Identify which cell holds the provided text, then report its (X, Y) central coordinate. 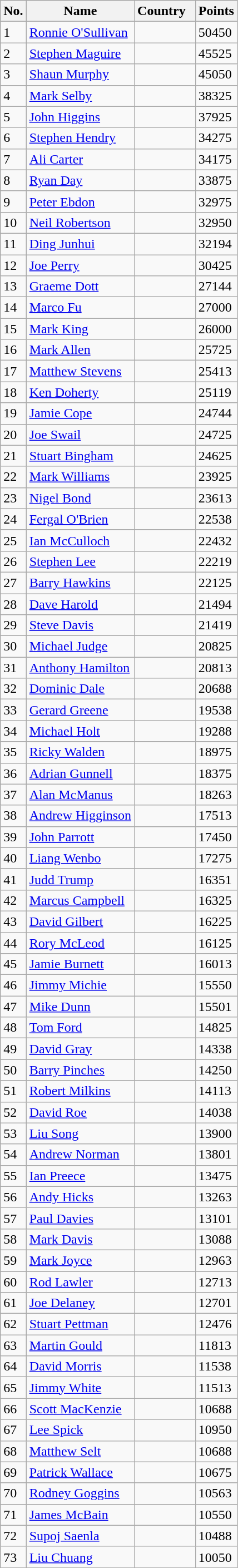
20813 (216, 668)
34 (13, 731)
14338 (216, 1049)
18975 (216, 752)
63 (13, 1345)
Ali Carter (80, 159)
17275 (216, 858)
32950 (216, 223)
32194 (216, 244)
12 (13, 265)
24725 (216, 435)
10550 (216, 1515)
61 (13, 1303)
54 (13, 1155)
11538 (216, 1367)
37925 (216, 117)
12701 (216, 1303)
Stephen Lee (80, 561)
42 (13, 900)
Supoj Saenla (80, 1536)
David Gilbert (80, 921)
Steve Davis (80, 625)
David Gray (80, 1049)
40 (13, 858)
10950 (216, 1430)
Nigel Bond (80, 498)
Dave Harold (80, 604)
13088 (216, 1239)
56 (13, 1197)
6 (13, 138)
27144 (216, 287)
Mark Davis (80, 1239)
33875 (216, 180)
Paul Davies (80, 1218)
33 (13, 710)
25725 (216, 350)
22125 (216, 583)
10 (13, 223)
72 (13, 1536)
5 (13, 117)
21494 (216, 604)
Ronnie O'Sullivan (80, 32)
24 (13, 519)
Anthony Hamilton (80, 668)
3 (13, 75)
34175 (216, 159)
18375 (216, 773)
Rory McLeod (80, 943)
10675 (216, 1472)
Barry Pinches (80, 1070)
13263 (216, 1197)
Gerard Greene (80, 710)
20 (13, 435)
2 (13, 53)
Matthew Stevens (80, 371)
62 (13, 1324)
Stephen Maguire (80, 53)
Adrian Gunnell (80, 773)
Matthew Selt (80, 1451)
32975 (216, 201)
41 (13, 879)
Martin Gould (80, 1345)
38 (13, 816)
13101 (216, 1218)
15550 (216, 985)
Mike Dunn (80, 1007)
Jimmy Michie (80, 985)
Mark King (80, 329)
38325 (216, 96)
39 (13, 837)
16 (13, 350)
Shaun Murphy (80, 75)
12713 (216, 1281)
John Parrott (80, 837)
45 (13, 964)
14113 (216, 1091)
71 (13, 1515)
Dominic Dale (80, 689)
57 (13, 1218)
22432 (216, 540)
James McBain (80, 1515)
16351 (216, 879)
44 (13, 943)
18 (13, 392)
27 (13, 583)
Stuart Bingham (80, 456)
23613 (216, 498)
Stuart Pettman (80, 1324)
John Higgins (80, 117)
Tom Ford (80, 1028)
Patrick Wallace (80, 1472)
15 (13, 329)
28 (13, 604)
14038 (216, 1112)
David Morris (80, 1367)
27000 (216, 308)
Judd Trump (80, 879)
Stephen Hendry (80, 138)
43 (13, 921)
64 (13, 1367)
23925 (216, 477)
67 (13, 1430)
11813 (216, 1345)
25413 (216, 371)
Mark Williams (80, 477)
16225 (216, 921)
22538 (216, 519)
Marcus Campbell (80, 900)
Jamie Cope (80, 413)
13900 (216, 1133)
16325 (216, 900)
Liu Chuang (80, 1557)
48 (13, 1028)
22 (13, 477)
4 (13, 96)
Name (80, 11)
Michael Judge (80, 647)
36 (13, 773)
14250 (216, 1070)
17450 (216, 837)
Ian Preece (80, 1176)
Andrew Higginson (80, 816)
12963 (216, 1260)
Peter Ebdon (80, 201)
Jimmy White (80, 1388)
68 (13, 1451)
21419 (216, 625)
45050 (216, 75)
Country (165, 11)
10488 (216, 1536)
15501 (216, 1007)
13 (13, 287)
14825 (216, 1028)
Mark Allen (80, 350)
Lee Spick (80, 1430)
Ricky Walden (80, 752)
19288 (216, 731)
Joe Swail (80, 435)
31 (13, 668)
69 (13, 1472)
Andrew Norman (80, 1155)
Michael Holt (80, 731)
No. (13, 11)
66 (13, 1409)
20825 (216, 647)
Joe Delaney (80, 1303)
10563 (216, 1493)
52 (13, 1112)
34275 (216, 138)
Liu Song (80, 1133)
Robert Milkins (80, 1091)
30425 (216, 265)
25119 (216, 392)
23 (13, 498)
14 (13, 308)
13475 (216, 1176)
26 (13, 561)
17 (13, 371)
30 (13, 647)
Barry Hawkins (80, 583)
16125 (216, 943)
46 (13, 985)
53 (13, 1133)
Rod Lawler (80, 1281)
45525 (216, 53)
55 (13, 1176)
19 (13, 413)
Marco Fu (80, 308)
73 (13, 1557)
Andy Hicks (80, 1197)
50450 (216, 32)
60 (13, 1281)
13801 (216, 1155)
Mark Joyce (80, 1260)
Mark Selby (80, 96)
9 (13, 201)
Ken Doherty (80, 392)
10050 (216, 1557)
51 (13, 1091)
Jamie Burnett (80, 964)
25 (13, 540)
Fergal O'Brien (80, 519)
11 (13, 244)
Rodney Goggins (80, 1493)
Scott MacKenzie (80, 1409)
Alan McManus (80, 795)
Ding Junhui (80, 244)
Ryan Day (80, 180)
Ian McCulloch (80, 540)
24744 (216, 413)
37 (13, 795)
David Roe (80, 1112)
20688 (216, 689)
49 (13, 1049)
21 (13, 456)
Joe Perry (80, 265)
8 (13, 180)
11513 (216, 1388)
70 (13, 1493)
35 (13, 752)
Neil Robertson (80, 223)
Liang Wenbo (80, 858)
16013 (216, 964)
7 (13, 159)
26000 (216, 329)
18263 (216, 795)
17513 (216, 816)
58 (13, 1239)
32 (13, 689)
59 (13, 1260)
1 (13, 32)
Graeme Dott (80, 287)
29 (13, 625)
24625 (216, 456)
12476 (216, 1324)
50 (13, 1070)
19538 (216, 710)
Points (216, 11)
47 (13, 1007)
65 (13, 1388)
22219 (216, 561)
